Return [x, y] of the center of cell containing provided text 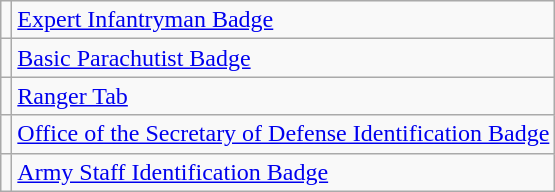
Expert Infantryman Badge [284, 20]
Ranger Tab [284, 96]
Office of the Secretary of Defense Identification Badge [284, 134]
Basic Parachutist Badge [284, 58]
Army Staff Identification Badge [284, 172]
